Find where the given text appears and provide that cell's center as (x, y) coordinate. 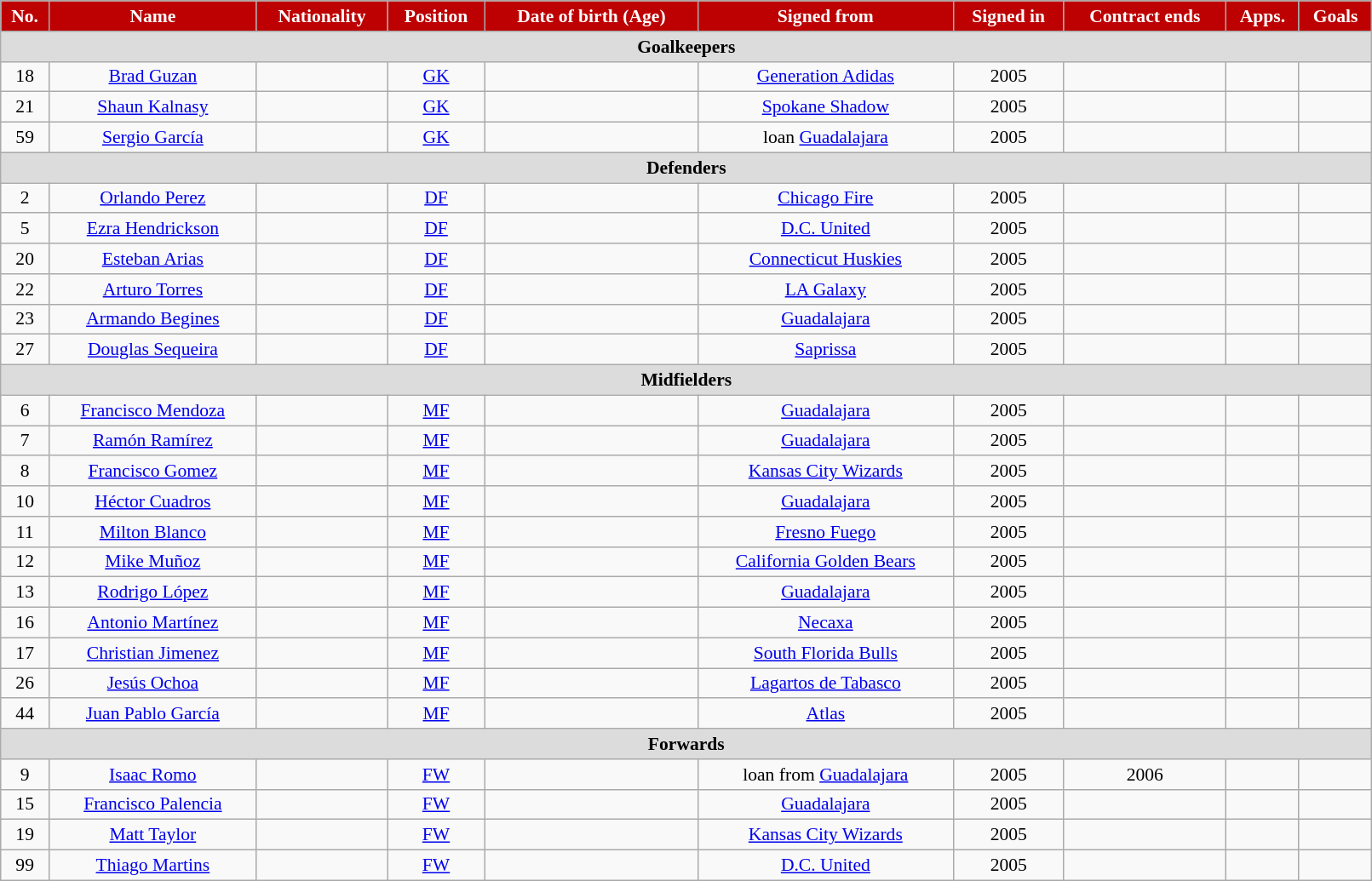
27 (26, 350)
Orlando Perez (153, 198)
LA Galaxy (825, 289)
Ramón Ramírez (153, 441)
99 (26, 866)
Spokane Shadow (825, 107)
5 (26, 229)
Thiago Martins (153, 866)
Contract ends (1145, 16)
Goals (1335, 16)
6 (26, 410)
Signed in (1008, 16)
Arturo Torres (153, 289)
Generation Adidas (825, 77)
Position (436, 16)
Jesús Ochoa (153, 684)
Esteban Arias (153, 259)
Milton Blanco (153, 532)
Francisco Mendoza (153, 410)
Sergio García (153, 138)
Rodrigo López (153, 592)
Douglas Sequeira (153, 350)
Defenders (686, 168)
South Florida Bulls (825, 653)
Ezra Hendrickson (153, 229)
Forwards (686, 744)
8 (26, 472)
Midfielders (686, 380)
Nationality (322, 16)
Goalkeepers (686, 47)
Antonio Martínez (153, 623)
Armando Begines (153, 319)
20 (26, 259)
2006 (1145, 775)
11 (26, 532)
Francisco Palencia (153, 804)
Necaxa (825, 623)
Atlas (825, 714)
2 (26, 198)
Brad Guzan (153, 77)
Matt Taylor (153, 835)
Apps. (1262, 16)
16 (26, 623)
loan Guadalajara (825, 138)
13 (26, 592)
26 (26, 684)
Christian Jimenez (153, 653)
7 (26, 441)
22 (26, 289)
10 (26, 501)
Signed from (825, 16)
17 (26, 653)
No. (26, 16)
15 (26, 804)
Juan Pablo García (153, 714)
Chicago Fire (825, 198)
Lagartos de Tabasco (825, 684)
21 (26, 107)
Shaun Kalnasy (153, 107)
9 (26, 775)
18 (26, 77)
44 (26, 714)
loan from Guadalajara (825, 775)
Francisco Gomez (153, 472)
Name (153, 16)
Saprissa (825, 350)
Fresno Fuego (825, 532)
59 (26, 138)
23 (26, 319)
Mike Muñoz (153, 562)
Héctor Cuadros (153, 501)
Connecticut Huskies (825, 259)
19 (26, 835)
Isaac Romo (153, 775)
California Golden Bears (825, 562)
12 (26, 562)
Date of birth (Age) (591, 16)
